Identify which cell holds the provided text, then report its (x, y) central coordinate. 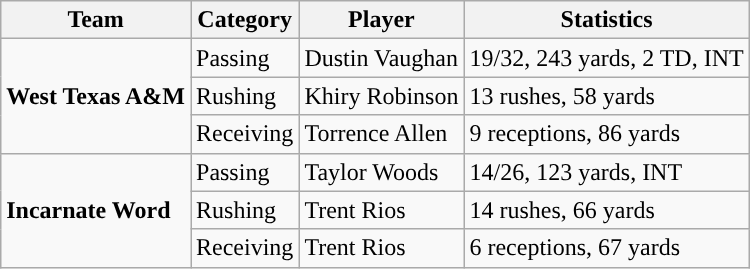
Incarnate Word (96, 210)
14/26, 123 yards, INT (606, 172)
Category (244, 20)
West Texas A&M (96, 96)
Player (382, 20)
Torrence Allen (382, 134)
6 receptions, 67 yards (606, 248)
Taylor Woods (382, 172)
Dustin Vaughan (382, 58)
14 rushes, 66 yards (606, 210)
19/32, 243 yards, 2 TD, INT (606, 58)
Statistics (606, 20)
Team (96, 20)
Khiry Robinson (382, 96)
9 receptions, 86 yards (606, 134)
13 rushes, 58 yards (606, 96)
